Return the [x, y] coordinate for the center point of the cell that contains the specified text.  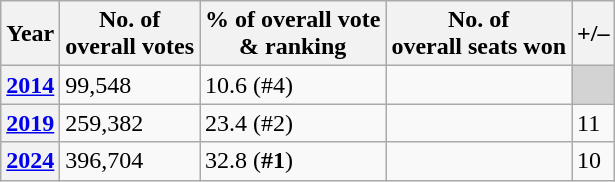
396,704 [130, 161]
+/– [594, 34]
259,382 [130, 123]
No. ofoverall seats won [479, 34]
2024 [30, 161]
% of overall vote & ranking [293, 34]
2014 [30, 85]
10 [594, 161]
No. ofoverall votes [130, 34]
23.4 (#2) [293, 123]
11 [594, 123]
99,548 [130, 85]
10.6 (#4) [293, 85]
32.8 (#1) [293, 161]
Year [30, 34]
2019 [30, 123]
